Pinpoint the cell where the given text exists, returning its (X, Y) midpoint coordinate. 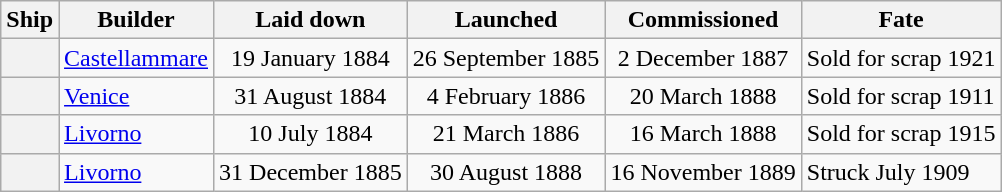
20 March 1888 (703, 96)
26 September 1885 (506, 58)
16 November 1889 (703, 172)
Venice (136, 96)
Launched (506, 20)
31 December 1885 (311, 172)
2 December 1887 (703, 58)
30 August 1888 (506, 172)
Sold for scrap 1911 (901, 96)
Fate (901, 20)
21 March 1886 (506, 134)
Builder (136, 20)
16 March 1888 (703, 134)
Commissioned (703, 20)
Castellammare (136, 58)
19 January 1884 (311, 58)
Sold for scrap 1921 (901, 58)
Ship (30, 20)
Struck July 1909 (901, 172)
4 February 1886 (506, 96)
31 August 1884 (311, 96)
10 July 1884 (311, 134)
Laid down (311, 20)
Sold for scrap 1915 (901, 134)
